Identify which cell holds the provided text, then report its (X, Y) central coordinate. 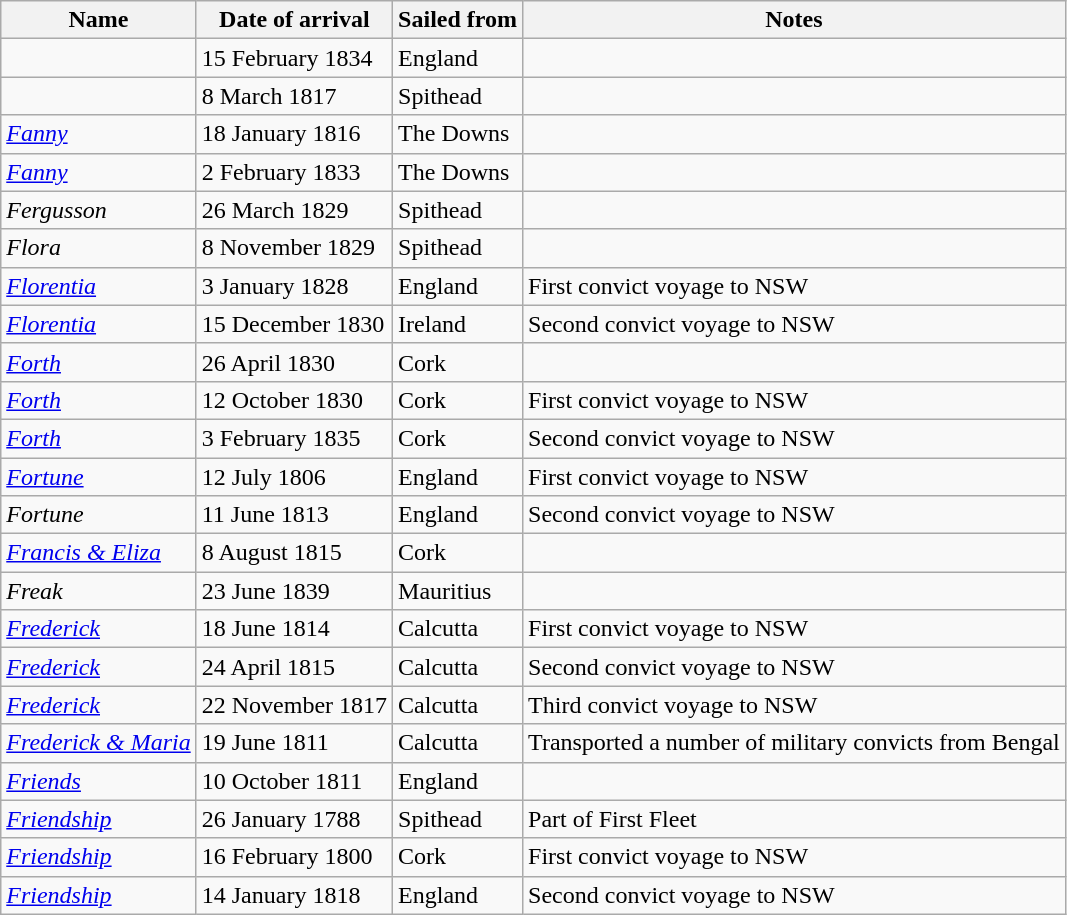
22 November 1817 (294, 705)
Fergusson (98, 210)
12 October 1830 (294, 400)
Date of arrival (294, 20)
Frederick & Maria (98, 743)
Third convict voyage to NSW (794, 705)
12 July 1806 (294, 477)
Ireland (458, 324)
11 June 1813 (294, 515)
8 March 1817 (294, 96)
Notes (794, 20)
Mauritius (458, 591)
Sailed from (458, 20)
19 June 1811 (294, 743)
18 January 1816 (294, 134)
24 April 1815 (294, 667)
16 February 1800 (294, 857)
Freak (98, 591)
8 November 1829 (294, 248)
23 June 1839 (294, 591)
Name (98, 20)
15 February 1834 (294, 58)
18 June 1814 (294, 629)
15 December 1830 (294, 324)
2 February 1833 (294, 172)
14 January 1818 (294, 895)
26 March 1829 (294, 210)
Part of First Fleet (794, 819)
8 August 1815 (294, 553)
26 January 1788 (294, 819)
Transported a number of military convicts from Bengal (794, 743)
26 April 1830 (294, 362)
Friends (98, 781)
Flora (98, 248)
Francis & Eliza (98, 553)
3 January 1828 (294, 286)
3 February 1835 (294, 438)
10 October 1811 (294, 781)
